Provide the [x, y] coordinate of the cell's center where the given text is located.  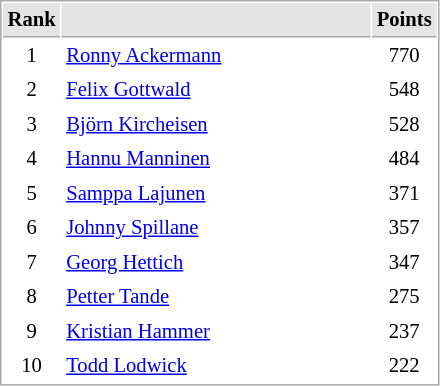
357 [404, 228]
8 [32, 296]
Rank [32, 20]
Todd Lodwick [216, 366]
Björn Kircheisen [216, 124]
9 [32, 332]
Points [404, 20]
7 [32, 262]
548 [404, 90]
1 [32, 56]
Georg Hettich [216, 262]
275 [404, 296]
371 [404, 194]
4 [32, 158]
5 [32, 194]
770 [404, 56]
Felix Gottwald [216, 90]
222 [404, 366]
Samppa Lajunen [216, 194]
3 [32, 124]
237 [404, 332]
6 [32, 228]
10 [32, 366]
Ronny Ackermann [216, 56]
Kristian Hammer [216, 332]
347 [404, 262]
Petter Tande [216, 296]
484 [404, 158]
Johnny Spillane [216, 228]
2 [32, 90]
Hannu Manninen [216, 158]
528 [404, 124]
